Search for the cell housing the specified text and yield its (X, Y) center coordinate. 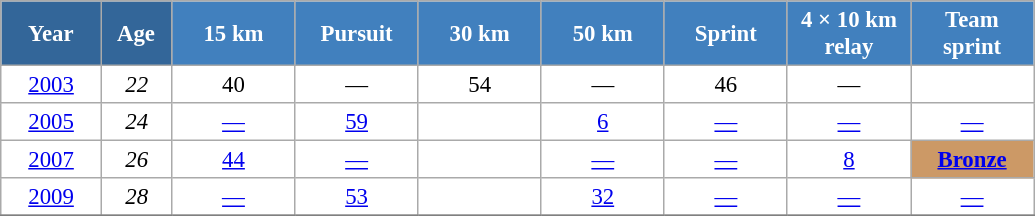
Team sprint (972, 34)
Pursuit (356, 34)
53 (356, 197)
8 (848, 160)
4 × 10 km relay (848, 34)
Sprint (726, 34)
22 (136, 85)
32 (602, 197)
24 (136, 122)
6 (602, 122)
Year (52, 34)
26 (136, 160)
2009 (52, 197)
30 km (480, 34)
2007 (52, 160)
59 (356, 122)
28 (136, 197)
15 km (234, 34)
2005 (52, 122)
Bronze (972, 160)
40 (234, 85)
2003 (52, 85)
54 (480, 85)
46 (726, 85)
Age (136, 34)
44 (234, 160)
50 km (602, 34)
